Search for the cell housing the specified text and yield its [X, Y] center coordinate. 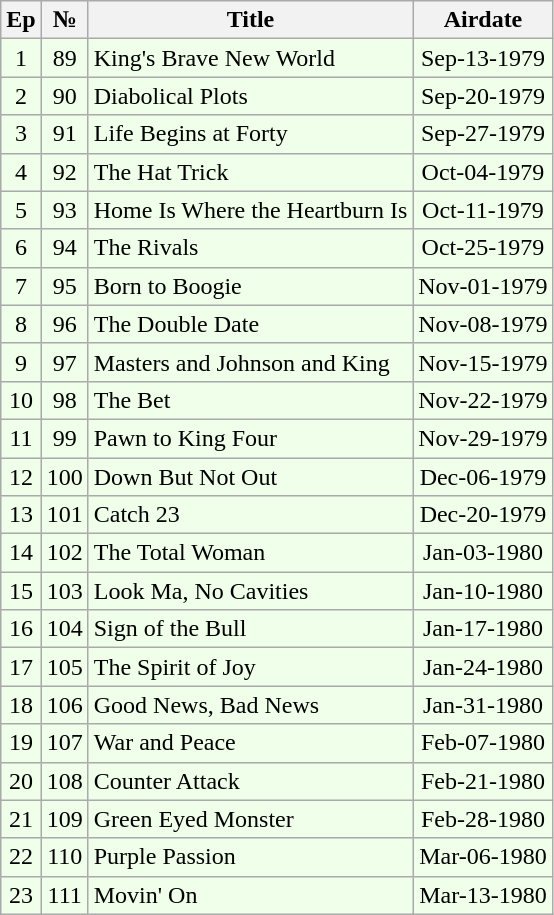
Oct-11-1979 [483, 210]
3 [21, 134]
Nov-22-1979 [483, 400]
1 [21, 58]
91 [64, 134]
Pawn to King Four [250, 438]
105 [64, 667]
Oct-04-1979 [483, 172]
96 [64, 324]
111 [64, 895]
107 [64, 743]
4 [21, 172]
Sign of the Bull [250, 629]
100 [64, 477]
War and Peace [250, 743]
103 [64, 591]
21 [21, 819]
Mar-13-1980 [483, 895]
Look Ma, No Cavities [250, 591]
104 [64, 629]
19 [21, 743]
98 [64, 400]
13 [21, 515]
Nov-15-1979 [483, 362]
Jan-17-1980 [483, 629]
Jan-24-1980 [483, 667]
16 [21, 629]
22 [21, 857]
King's Brave New World [250, 58]
2 [21, 96]
The Spirit of Joy [250, 667]
The Bet [250, 400]
Good News, Bad News [250, 705]
Sep-13-1979 [483, 58]
110 [64, 857]
Title [250, 20]
20 [21, 781]
102 [64, 553]
Oct-25-1979 [483, 248]
The Hat Trick [250, 172]
Jan-31-1980 [483, 705]
6 [21, 248]
Life Begins at Forty [250, 134]
Born to Boogie [250, 286]
Catch 23 [250, 515]
Nov-08-1979 [483, 324]
The Rivals [250, 248]
99 [64, 438]
101 [64, 515]
93 [64, 210]
Down But Not Out [250, 477]
95 [64, 286]
Movin' On [250, 895]
12 [21, 477]
Nov-01-1979 [483, 286]
10 [21, 400]
23 [21, 895]
Feb-07-1980 [483, 743]
The Double Date [250, 324]
Masters and Johnson and King [250, 362]
92 [64, 172]
№ [64, 20]
108 [64, 781]
Jan-03-1980 [483, 553]
Purple Passion [250, 857]
Jan-10-1980 [483, 591]
17 [21, 667]
8 [21, 324]
Mar-06-1980 [483, 857]
106 [64, 705]
18 [21, 705]
Dec-20-1979 [483, 515]
Dec-06-1979 [483, 477]
109 [64, 819]
Airdate [483, 20]
14 [21, 553]
Feb-28-1980 [483, 819]
Green Eyed Monster [250, 819]
Ep [21, 20]
The Total Woman [250, 553]
90 [64, 96]
97 [64, 362]
15 [21, 591]
7 [21, 286]
89 [64, 58]
Home Is Where the Heartburn Is [250, 210]
9 [21, 362]
Sep-27-1979 [483, 134]
11 [21, 438]
Nov-29-1979 [483, 438]
Diabolical Plots [250, 96]
Counter Attack [250, 781]
Feb-21-1980 [483, 781]
5 [21, 210]
Sep-20-1979 [483, 96]
94 [64, 248]
